Return the (x, y) coordinate for the center point of the cell that contains the specified text.  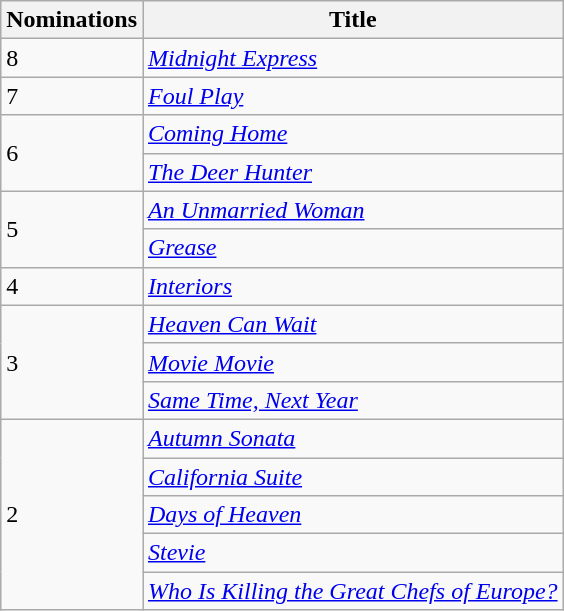
Who Is Killing the Great Chefs of Europe? (352, 591)
Coming Home (352, 134)
Movie Movie (352, 362)
3 (72, 362)
5 (72, 229)
Stevie (352, 553)
6 (72, 153)
2 (72, 514)
Same Time, Next Year (352, 400)
Midnight Express (352, 58)
Days of Heaven (352, 515)
Foul Play (352, 96)
Nominations (72, 20)
8 (72, 58)
An Unmarried Woman (352, 210)
Interiors (352, 286)
California Suite (352, 477)
Autumn Sonata (352, 438)
The Deer Hunter (352, 172)
7 (72, 96)
Heaven Can Wait (352, 324)
Title (352, 20)
Grease (352, 248)
4 (72, 286)
